Scan for the cell matching the given text and deliver its [X, Y] coordinate at center. 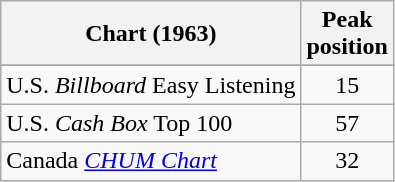
57 [347, 123]
Canada CHUM Chart [151, 161]
32 [347, 161]
Chart (1963) [151, 34]
U.S. Cash Box Top 100 [151, 123]
15 [347, 85]
U.S. Billboard Easy Listening [151, 85]
Peakposition [347, 34]
